Return (x, y) of the center of cell containing provided text 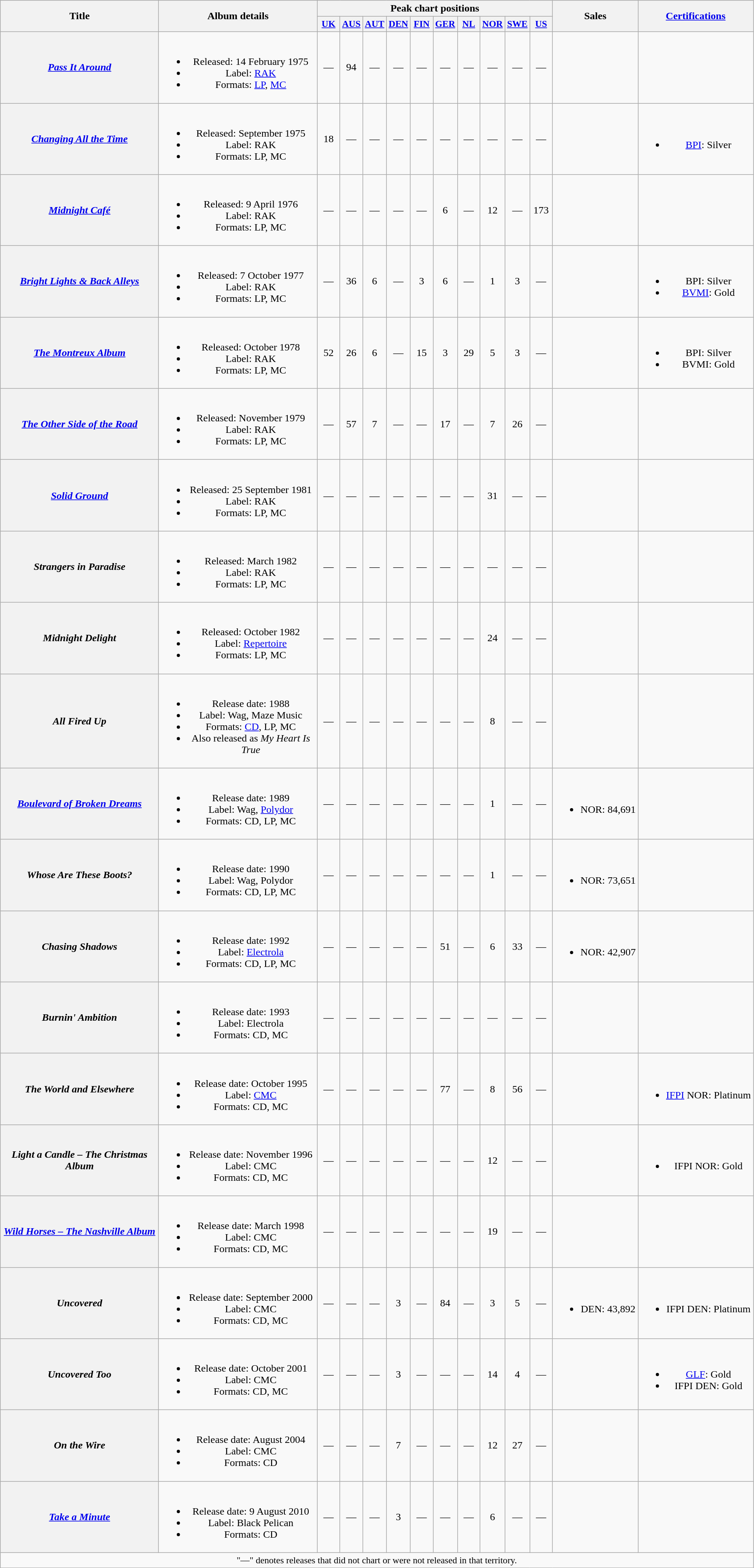
29 (469, 353)
Album details (238, 16)
77 (445, 1089)
IFPI NOR: Platinum (696, 1089)
Boulevard of Broken Dreams (79, 803)
US (541, 24)
The Other Side of the Road (79, 424)
27 (517, 1445)
Peak chart positions (435, 9)
4 (517, 1375)
Release date: 1993Label: ElectrolaFormats: CD, MC (238, 1018)
Released: 7 October 1977Label: RAKFormats: LP, MC (238, 282)
Pass It Around (79, 67)
AUS (351, 24)
Release date: 9 August 2010Label: Black PelicanFormats: CD (238, 1517)
Release date: August 2004Label: CMCFormats: CD (238, 1445)
NOR: 84,691 (595, 803)
14 (492, 1375)
Title (79, 16)
NOR: 73,651 (595, 875)
Released: October 1978Label: RAKFormats: LP, MC (238, 353)
56 (517, 1089)
33 (517, 946)
Release date: 1988Label: Wag, Maze MusicFormats: CD, LP, MCAlso released as My Heart Is True (238, 721)
Released: October 1982Label: RepertoireFormats: LP, MC (238, 638)
15 (422, 353)
Bright Lights & Back Alleys (79, 282)
All Fired Up (79, 721)
57 (351, 424)
24 (492, 638)
AUT (375, 24)
Midnight Delight (79, 638)
IFPI DEN: Platinum (696, 1303)
Release date: 1990Label: Wag, PolydorFormats: CD, LP, MC (238, 875)
Whose Are These Boots? (79, 875)
Release date: November 1996Label: CMCFormats: CD, MC (238, 1160)
Released: 25 September 1981Label: RAKFormats: LP, MC (238, 495)
NOR (492, 24)
84 (445, 1303)
18 (329, 139)
Take a Minute (79, 1517)
GLF: GoldIFPI DEN: Gold (696, 1375)
Released: 9 April 1976Label: RAKFormats: LP, MC (238, 210)
Changing All the Time (79, 139)
Solid Ground (79, 495)
Release date: 1989Label: Wag, PolydorFormats: CD, LP, MC (238, 803)
Release date: October 1995Label: CMCFormats: CD, MC (238, 1089)
52 (329, 353)
Released: November 1979Label: RAKFormats: LP, MC (238, 424)
FIN (422, 24)
Released: March 1982Label: RAKFormats: LP, MC (238, 567)
51 (445, 946)
The Montreux Album (79, 353)
Wild Horses – The Nashville Album (79, 1231)
36 (351, 282)
Release date: October 2001Label: CMCFormats: CD, MC (238, 1375)
173 (541, 210)
IFPI NOR: Gold (696, 1160)
Release date: March 1998Label: CMCFormats: CD, MC (238, 1231)
Chasing Shadows (79, 946)
31 (492, 495)
NOR: 42,907 (595, 946)
Strangers in Paradise (79, 567)
SWE (517, 24)
Released: September 1975Label: RAKFormats: LP, MC (238, 139)
The World and Elsewhere (79, 1089)
Midnight Café (79, 210)
DEN (398, 24)
Certifications (696, 16)
On the Wire (79, 1445)
GER (445, 24)
DEN: 43,892 (595, 1303)
Uncovered (79, 1303)
Release date: 1992Label: ElectrolaFormats: CD, LP, MC (238, 946)
NL (469, 24)
Sales (595, 16)
UK (329, 24)
17 (445, 424)
Light a Candle – The Christmas Album (79, 1160)
Released: 14 February 1975Label: RAKFormats: LP, MC (238, 67)
Release date: September 2000Label: CMCFormats: CD, MC (238, 1303)
19 (492, 1231)
"—" denotes releases that did not chart or were not released in that territory. (377, 1560)
Uncovered Too (79, 1375)
Burnin' Ambition (79, 1018)
94 (351, 67)
BPI: Silver (696, 139)
